Identify which cell holds the provided text, then report its (X, Y) central coordinate. 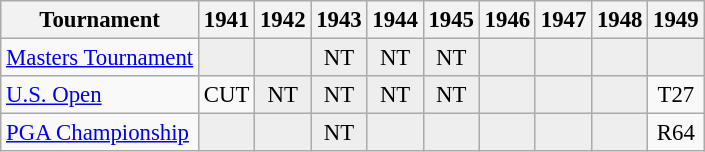
R64 (676, 133)
1948 (620, 20)
1947 (563, 20)
1942 (283, 20)
1946 (507, 20)
CUT (227, 95)
Masters Tournament (100, 58)
1945 (451, 20)
T27 (676, 95)
1944 (395, 20)
1941 (227, 20)
1949 (676, 20)
1943 (339, 20)
Tournament (100, 20)
U.S. Open (100, 95)
PGA Championship (100, 133)
